Search for the cell housing the specified text and yield its [x, y] center coordinate. 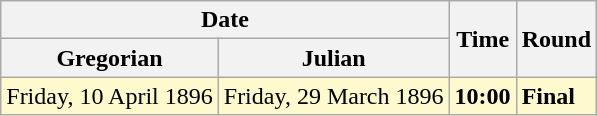
Gregorian [110, 58]
Final [556, 96]
Date [225, 20]
10:00 [482, 96]
Round [556, 39]
Julian [334, 58]
Friday, 29 March 1896 [334, 96]
Friday, 10 April 1896 [110, 96]
Time [482, 39]
